Locate the cell with the specified text and output its [X, Y] center coordinate. 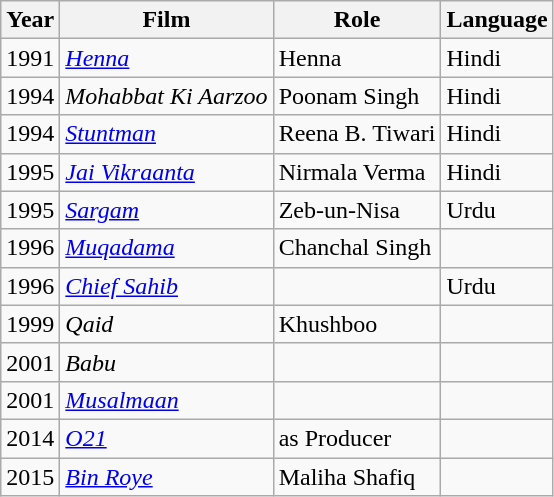
Zeb-un-Nisa [357, 210]
as Producer [357, 438]
1991 [30, 58]
Mohabbat Ki Aarzoo [166, 96]
1999 [30, 324]
Nirmala Verma [357, 172]
Khushboo [357, 324]
O21 [166, 438]
Maliha Shafiq [357, 477]
Reena B. Tiwari [357, 134]
Qaid [166, 324]
Bin Roye [166, 477]
2014 [30, 438]
Year [30, 20]
Film [166, 20]
Musalmaan [166, 400]
Language [497, 20]
Sargam [166, 210]
Jai Vikraanta [166, 172]
Stuntman [166, 134]
Role [357, 20]
Chanchal Singh [357, 248]
Poonam Singh [357, 96]
Babu [166, 362]
Muqadama [166, 248]
Chief Sahib [166, 286]
2015 [30, 477]
